Provide the (X, Y) coordinate of the cell's center where the given text is located.  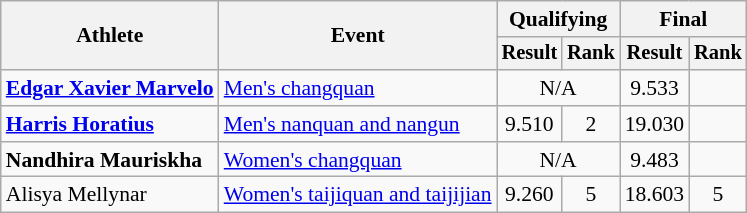
Athlete (110, 36)
Men's changquan (358, 88)
Event (358, 36)
Edgar Xavier Marvelo (110, 88)
Qualifying (558, 19)
Alisya Mellynar (110, 195)
9.533 (654, 88)
Women's changquan (358, 160)
Men's nanquan and nangun (358, 124)
Nandhira Mauriskha (110, 160)
Women's taijiquan and taijijian (358, 195)
9.260 (530, 195)
18.603 (654, 195)
9.510 (530, 124)
Final (684, 19)
19.030 (654, 124)
Harris Horatius (110, 124)
9.483 (654, 160)
2 (591, 124)
